Determine the [X, Y] coordinate at the center of the cell enclosing the given text.  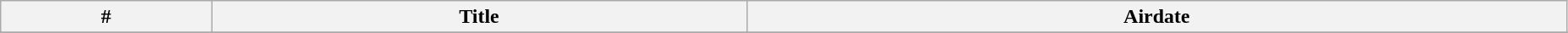
# [106, 17]
Airdate [1156, 17]
Title [479, 17]
